Search for the cell housing the specified text and yield its (X, Y) center coordinate. 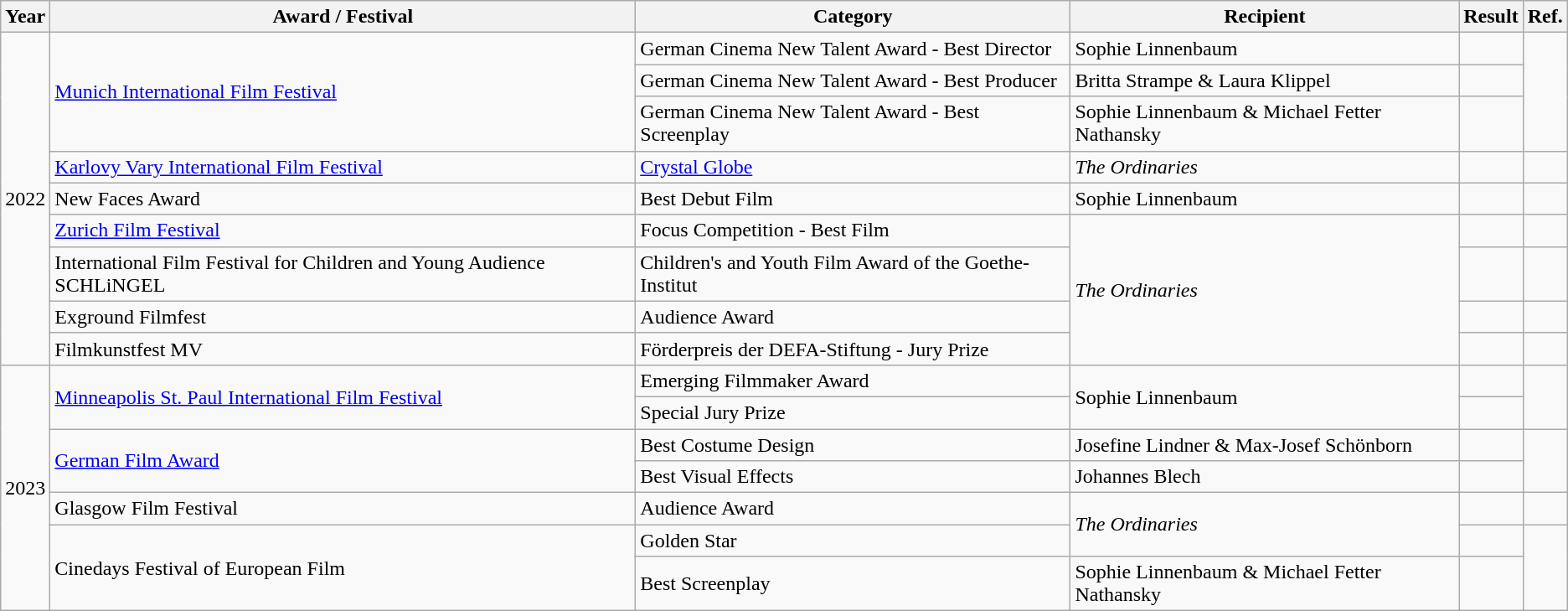
Category (853, 17)
2023 (25, 488)
Year (25, 17)
Karlovy Vary International Film Festival (343, 167)
Filmkunstfest MV (343, 349)
Exground Filmfest (343, 317)
Förderpreis der DEFA-Stiftung - Jury Prize (853, 349)
Crystal Globe (853, 167)
Focus Competition - Best Film (853, 230)
Children's and Youth Film Award of the Goethe-Institut (853, 273)
Best Visual Effects (853, 477)
Best Costume Design (853, 445)
Josefine Lindner & Max-Josef Schönborn (1265, 445)
2022 (25, 199)
Best Debut Film (853, 199)
Cinedays Festival of European Film (343, 568)
Munich International Film Festival (343, 92)
Recipient (1265, 17)
Glasgow Film Festival (343, 509)
Zurich Film Festival (343, 230)
Golden Star (853, 541)
German Cinema New Talent Award - Best Director (853, 49)
German Cinema New Talent Award - Best Producer (853, 80)
New Faces Award (343, 199)
Minneapolis St. Paul International Film Festival (343, 396)
German Cinema New Talent Award - Best Screenplay (853, 124)
Result (1491, 17)
German Film Award (343, 461)
Special Jury Prize (853, 412)
Britta Strampe & Laura Klippel (1265, 80)
Johannes Blech (1265, 477)
International Film Festival for Children and Young Audience SCHLiNGEL (343, 273)
Ref. (1545, 17)
Award / Festival (343, 17)
Best Screenplay (853, 583)
Emerging Filmmaker Award (853, 381)
